Capture the cell that displays the provided text and extract its (x, y) central coordinate. 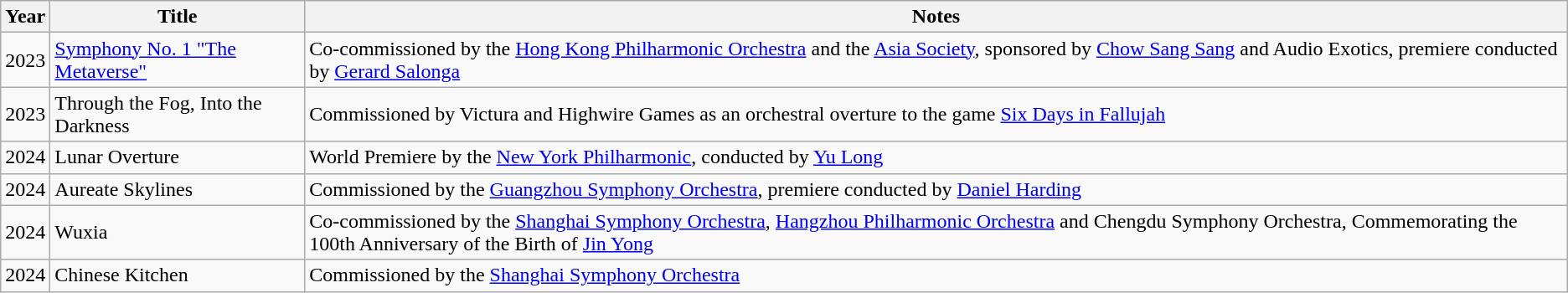
Commissioned by the Guangzhou Symphony Orchestra, premiere conducted by Daniel Harding (936, 189)
Aureate Skylines (178, 189)
Year (25, 17)
Title (178, 17)
Wuxia (178, 233)
World Premiere by the New York Philharmonic, conducted by Yu Long (936, 157)
Symphony No. 1 "The Metaverse" (178, 60)
Through the Fog, Into the Darkness (178, 114)
Commissioned by the Shanghai Symphony Orchestra (936, 275)
Lunar Overture (178, 157)
Notes (936, 17)
Chinese Kitchen (178, 275)
Commissioned by Victura and Highwire Games as an orchestral overture to the game Six Days in Fallujah (936, 114)
